Find where the given text appears and provide that cell's center as (X, Y) coordinate. 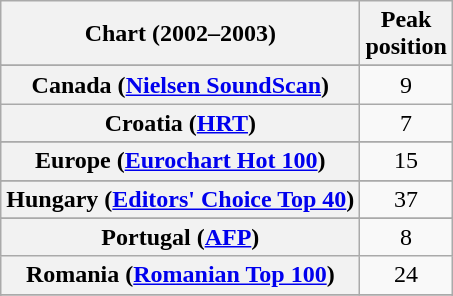
24 (406, 275)
Canada (Nielsen SoundScan) (180, 85)
Europe (Eurochart Hot 100) (180, 161)
Portugal (AFP) (180, 237)
Hungary (Editors' Choice Top 40) (180, 199)
Croatia (HRT) (180, 123)
Chart (2002–2003) (180, 34)
Romania (Romanian Top 100) (180, 275)
37 (406, 199)
7 (406, 123)
Peakposition (406, 34)
9 (406, 85)
8 (406, 237)
15 (406, 161)
